From the cell containing the given text, extract its center point as [x, y] coordinate. 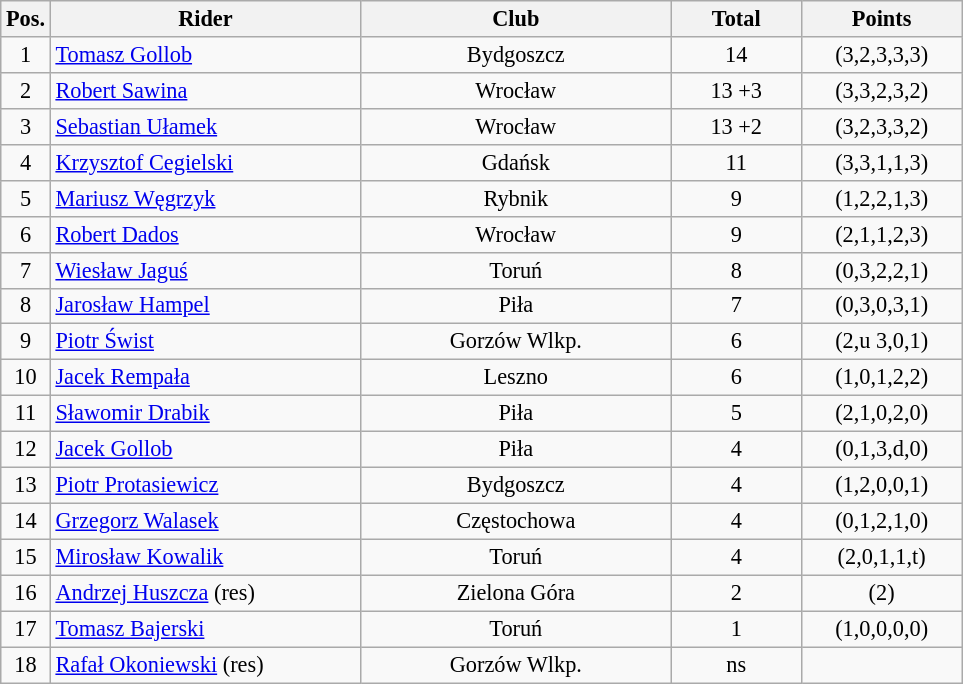
(1,0,1,2,2) [881, 378]
Club [516, 19]
(3,2,3,3,3) [881, 55]
(2) [881, 593]
Mirosław Kowalik [205, 557]
Krzysztof Cegielski [205, 162]
12 [26, 450]
Robert Sawina [205, 90]
10 [26, 378]
(3,3,1,1,3) [881, 162]
Jacek Gollob [205, 450]
Grzegorz Walasek [205, 521]
ns [736, 665]
Andrzej Huszcza (res) [205, 593]
(3,3,2,3,2) [881, 90]
(0,3,2,2,1) [881, 270]
(0,3,0,3,1) [881, 306]
18 [26, 665]
Jacek Rempała [205, 378]
(2,0,1,1,t) [881, 557]
Gdańsk [516, 162]
Jarosław Hampel [205, 306]
Rybnik [516, 198]
(2,1,1,2,3) [881, 234]
Robert Dados [205, 234]
13 +3 [736, 90]
Points [881, 19]
Wiesław Jaguś [205, 270]
Sławomir Drabik [205, 414]
(0,1,3,d,0) [881, 450]
15 [26, 557]
3 [26, 126]
Total [736, 19]
(0,1,2,1,0) [881, 521]
(1,2,2,1,3) [881, 198]
13 [26, 485]
16 [26, 593]
Pos. [26, 19]
13 +2 [736, 126]
Mariusz Węgrzyk [205, 198]
Zielona Góra [516, 593]
Sebastian Ułamek [205, 126]
Rafał Okoniewski (res) [205, 665]
Piotr Protasiewicz [205, 485]
Leszno [516, 378]
Rider [205, 19]
(1,0,0,0,0) [881, 629]
17 [26, 629]
Tomasz Bajerski [205, 629]
(1,2,0,0,1) [881, 485]
Piotr Świst [205, 342]
Częstochowa [516, 521]
(2,1,0,2,0) [881, 414]
(3,2,3,3,2) [881, 126]
Tomasz Gollob [205, 55]
(2,u 3,0,1) [881, 342]
